Pinpoint the cell where the given text exists, returning its [X, Y] midpoint coordinate. 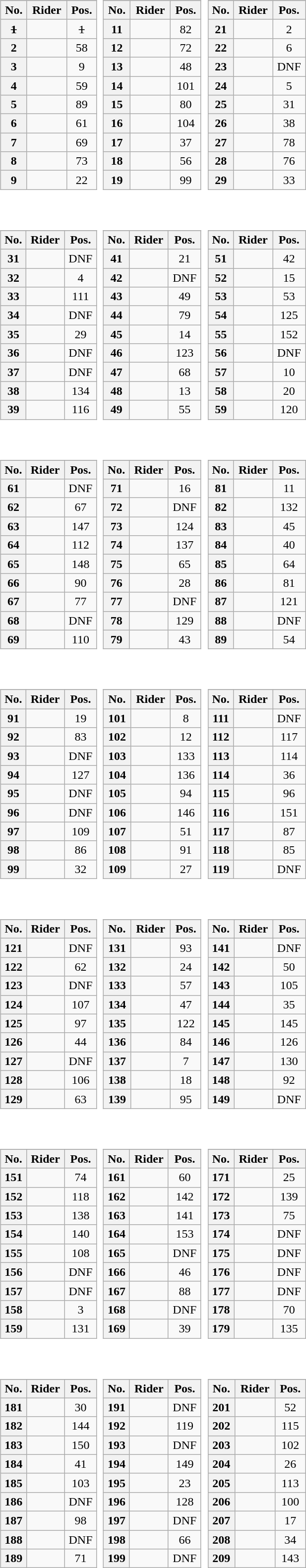
193 [117, 1445]
185 [13, 1483]
150 [80, 1445]
194 [117, 1464]
176 [221, 1272]
179 [221, 1328]
199 [117, 1559]
10 [289, 372]
50 [289, 967]
158 [13, 1310]
No. Rider Pos. 101 8 102 12 103 133 104 136 105 94 106 146 107 51 108 91 109 27 [154, 777]
192 [117, 1426]
201 [221, 1407]
No. Rider Pos. 41 21 42 DNF 43 49 44 79 45 14 46 123 47 68 48 13 49 55 [154, 318]
186 [13, 1502]
169 [117, 1328]
162 [117, 1196]
205 [221, 1483]
163 [117, 1215]
174 [221, 1234]
203 [221, 1445]
110 [80, 639]
No. Rider Pos. 131 93 132 24 133 57 134 47 135 122 136 84 137 7 138 18 139 95 [154, 1007]
30 [80, 1407]
155 [13, 1253]
187 [13, 1520]
173 [221, 1215]
No. Rider Pos. 71 16 72 DNF 73 124 74 137 75 65 76 28 77 DNF 78 129 79 43 [154, 548]
207 [221, 1520]
197 [117, 1520]
198 [117, 1539]
178 [221, 1310]
206 [221, 1502]
181 [13, 1407]
80 [186, 105]
204 [221, 1464]
189 [13, 1559]
70 [289, 1310]
161 [117, 1178]
167 [117, 1291]
209 [221, 1559]
40 [289, 545]
20 [289, 391]
195 [117, 1483]
120 [289, 410]
140 [80, 1234]
159 [13, 1328]
172 [221, 1196]
60 [184, 1178]
182 [13, 1426]
156 [13, 1272]
168 [117, 1310]
165 [117, 1253]
171 [221, 1178]
166 [117, 1272]
175 [221, 1253]
157 [13, 1291]
188 [13, 1539]
154 [13, 1234]
183 [13, 1445]
202 [221, 1426]
196 [117, 1502]
208 [221, 1539]
177 [221, 1291]
100 [290, 1502]
191 [117, 1407]
130 [289, 1061]
184 [13, 1464]
No. Rider Pos. 161 60 162 142 163 141 164 153 165 DNF 166 46 167 88 168 DNF 169 39 [154, 1237]
90 [80, 583]
164 [117, 1234]
